Return (X, Y) of the center of cell containing provided text 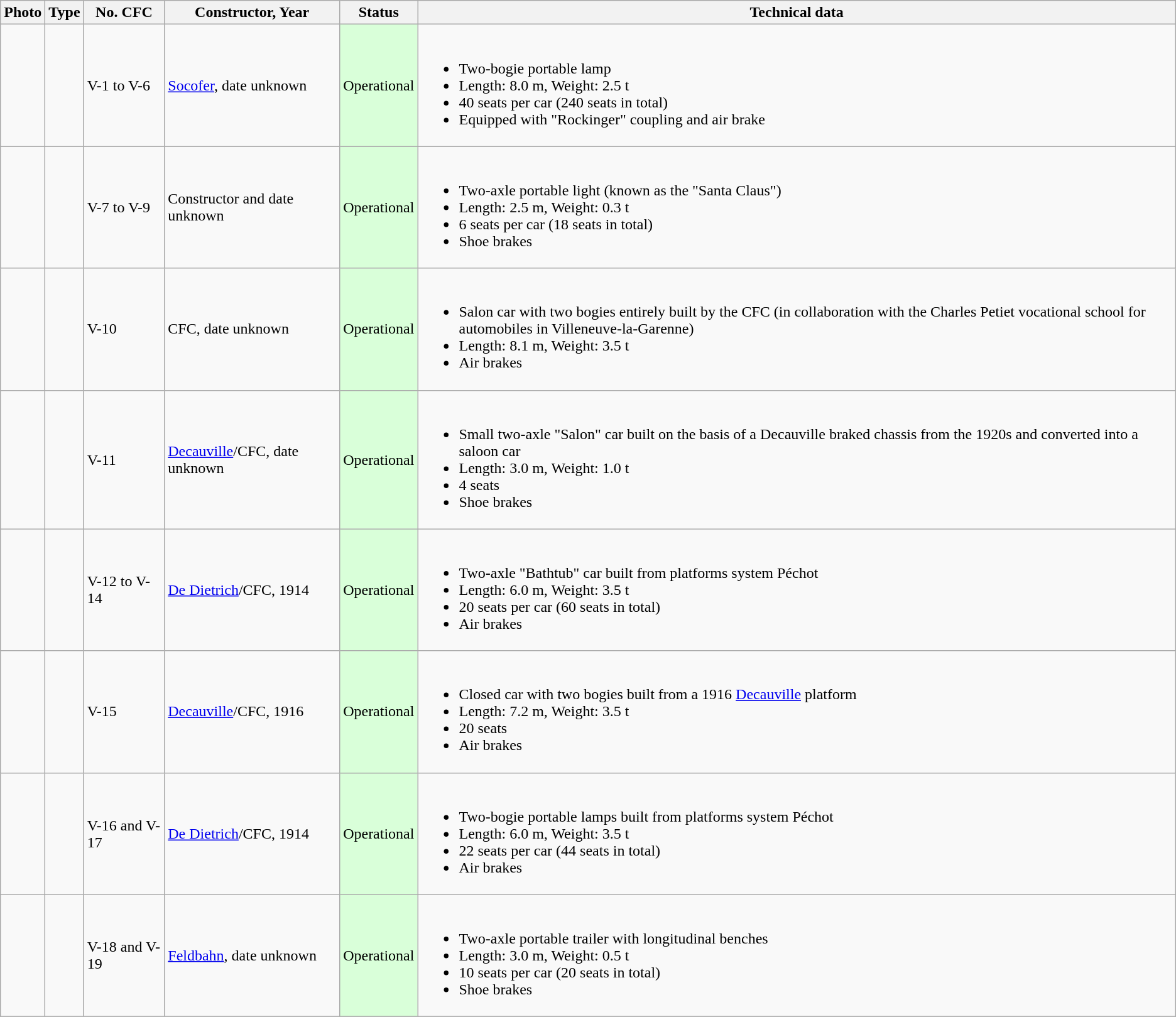
V-10 (124, 329)
Constructor, Year (253, 13)
Two-bogie portable lampLength: 8.0 m, Weight: 2.5 t40 seats per car (240 seats in total)Equipped with "Rockinger" coupling and air brake (797, 85)
Type (64, 13)
Decauville/CFC, 1916 (253, 712)
No. CFC (124, 13)
V-15 (124, 712)
Two-axle "Bathtub" car built from platforms system PéchotLength: 6.0 m, Weight: 3.5 t20 seats per car (60 seats in total)Air brakes (797, 590)
Constructor and date unknown (253, 207)
Decauville/CFC, date unknown (253, 460)
V-16 and V-17 (124, 834)
V-11 (124, 460)
V-18 and V-19 (124, 955)
Two-axle portable light (known as the "Santa Claus")Length: 2.5 m, Weight: 0.3 t6 seats per car (18 seats in total)Shoe brakes (797, 207)
V-7 to V-9 (124, 207)
Two-axle portable trailer with longitudinal benchesLength: 3.0 m, Weight: 0.5 t10 seats per car (20 seats in total)Shoe brakes (797, 955)
Photo (23, 13)
V-1 to V-6 (124, 85)
Status (379, 13)
Technical data (797, 13)
CFC, date unknown (253, 329)
Closed car with two bogies built from a 1916 Decauville platformLength: 7.2 m, Weight: 3.5 t20 seatsAir brakes (797, 712)
V-12 to V-14 (124, 590)
Socofer, date unknown (253, 85)
Feldbahn, date unknown (253, 955)
Two-bogie portable lamps built from platforms system PéchotLength: 6.0 m, Weight: 3.5 t22 seats per car (44 seats in total)Air brakes (797, 834)
